Pinpoint the cell where the given text exists, returning its (x, y) midpoint coordinate. 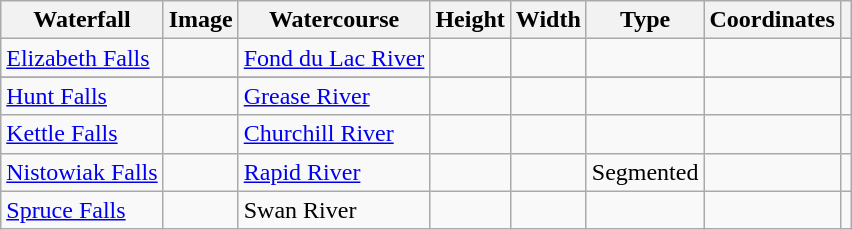
Width (548, 20)
Spruce Falls (82, 210)
Watercourse (334, 20)
Coordinates (772, 20)
Kettle Falls (82, 134)
Elizabeth Falls (82, 58)
Height (470, 20)
Image (200, 20)
Swan River (334, 210)
Type (645, 20)
Nistowiak Falls (82, 172)
Churchill River (334, 134)
Fond du Lac River (334, 58)
Waterfall (82, 20)
Segmented (645, 172)
Grease River (334, 96)
Hunt Falls (82, 96)
Rapid River (334, 172)
